For the text-containing cell, return its midpoint in (X, Y) coordinate format. 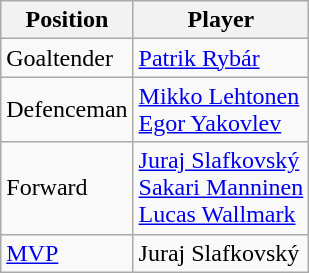
Forward (67, 188)
Goaltender (67, 58)
Juraj Slafkovský Sakari Manninen Lucas Wallmark (221, 188)
Defenceman (67, 110)
Patrik Rybár (221, 58)
Player (221, 20)
Juraj Slafkovský (221, 253)
Position (67, 20)
MVP (67, 253)
Mikko Lehtonen Egor Yakovlev (221, 110)
